Pinpoint the cell where the given text exists, returning its [X, Y] midpoint coordinate. 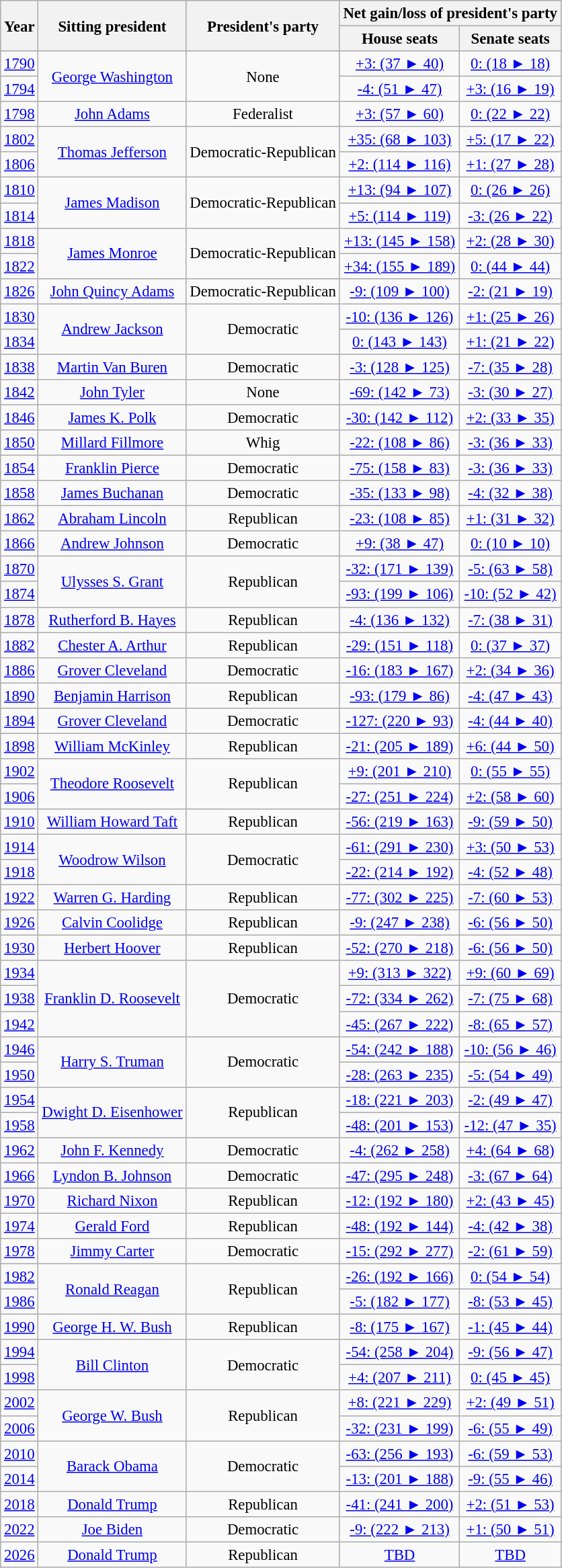
Year [19, 26]
Calvin Coolidge [112, 923]
Andrew Jackson [112, 329]
-16: (183 ► 167) [399, 670]
1986 [19, 1302]
2002 [19, 1403]
-10: (52 ► 42) [510, 595]
0: (143 ► 143) [399, 342]
-4: (47 ► 43) [510, 696]
-21: (205 ► 189) [399, 746]
1794 [19, 89]
Federalist [263, 114]
1866 [19, 544]
1894 [19, 721]
1998 [19, 1378]
2022 [19, 1530]
+1: (21 ► 22) [510, 342]
James Monroe [112, 253]
Sitting president [112, 26]
-32: (231 ► 199) [399, 1428]
James Buchanan [112, 493]
-9: (55 ► 46) [510, 1479]
Franklin D. Roosevelt [112, 999]
1926 [19, 923]
-7: (38 ► 31) [510, 620]
-4: (32 ► 38) [510, 493]
+2: (28 ► 30) [510, 241]
-45: (267 ► 222) [399, 1024]
-27: (251 ► 224) [399, 796]
1854 [19, 468]
+3: (57 ► 60) [399, 114]
Lyndon B. Johnson [112, 1175]
1870 [19, 569]
Benjamin Harrison [112, 696]
-10: (136 ► 126) [399, 317]
Joe Biden [112, 1530]
-28: (263 ► 235) [399, 1075]
+5: (114 ► 119) [399, 216]
2014 [19, 1479]
Whig [263, 443]
Theodore Roosevelt [112, 784]
-72: (334 ► 262) [399, 999]
-4: (42 ► 38) [510, 1226]
-9: (59 ► 50) [510, 822]
Woodrow Wilson [112, 860]
+35: (68 ► 103) [399, 140]
1970 [19, 1201]
+8: (221 ► 229) [399, 1403]
-29: (151 ► 118) [399, 645]
1830 [19, 317]
+1: (50 ► 51) [510, 1530]
-35: (133 ► 98) [399, 493]
1846 [19, 417]
-3: (26 ► 22) [510, 216]
1850 [19, 443]
1954 [19, 1100]
1978 [19, 1251]
1938 [19, 999]
-61: (291 ► 230) [399, 848]
2006 [19, 1428]
John Tyler [112, 393]
-69: (142 ► 73) [399, 393]
1962 [19, 1151]
George Washington [112, 77]
-32: (171 ► 139) [399, 569]
1882 [19, 645]
Richard Nixon [112, 1201]
+4: (64 ► 68) [510, 1151]
+9: (38 ► 47) [399, 544]
1818 [19, 241]
-52: (270 ► 218) [399, 948]
Ronald Reagan [112, 1289]
1958 [19, 1125]
0: (26 ► 26) [510, 190]
-3: (67 ► 64) [510, 1175]
-4: (136 ► 132) [399, 620]
-4: (44 ► 40) [510, 721]
Barack Obama [112, 1467]
Rutherford B. Hayes [112, 620]
-63: (256 ► 193) [399, 1454]
1910 [19, 822]
0: (10 ► 10) [510, 544]
1826 [19, 291]
1814 [19, 216]
1890 [19, 696]
Jimmy Carter [112, 1251]
-54: (242 ► 188) [399, 1049]
-5: (182 ► 177) [399, 1302]
1858 [19, 493]
-7: (75 ► 68) [510, 999]
Harry S. Truman [112, 1062]
-9: (109 ► 100) [399, 291]
Herbert Hoover [112, 948]
-5: (63 ► 58) [510, 569]
1810 [19, 190]
1790 [19, 64]
-7: (60 ► 53) [510, 898]
1874 [19, 595]
-30: (142 ► 112) [399, 417]
-2: (21 ► 19) [510, 291]
1834 [19, 342]
John F. Kennedy [112, 1151]
-3: (128 ► 125) [399, 367]
-1: (45 ► 44) [510, 1327]
1862 [19, 519]
-4: (262 ► 258) [399, 1151]
1950 [19, 1075]
2026 [19, 1555]
James K. Polk [112, 417]
1994 [19, 1352]
-10: (56 ► 46) [510, 1049]
2010 [19, 1454]
1806 [19, 165]
-93: (179 ► 86) [399, 696]
Thomas Jefferson [112, 152]
Net gain/loss of president's party [450, 13]
Andrew Johnson [112, 544]
1990 [19, 1327]
1802 [19, 140]
-22: (214 ► 192) [399, 872]
+3: (50 ► 53) [510, 848]
-6: (59 ► 53) [510, 1454]
+2: (51 ► 53) [510, 1504]
James Madison [112, 203]
President's party [263, 26]
1886 [19, 670]
1922 [19, 898]
William McKinley [112, 746]
1914 [19, 848]
-5: (54 ► 49) [510, 1075]
1918 [19, 872]
-127: (220 ► 93) [399, 721]
-23: (108 ► 85) [399, 519]
George H. W. Bush [112, 1327]
1838 [19, 367]
+1: (27 ► 28) [510, 165]
-6: (55 ► 49) [510, 1428]
0: (37 ► 37) [510, 645]
-48: (192 ► 144) [399, 1226]
-2: (61 ► 59) [510, 1251]
Abraham Lincoln [112, 519]
-54: (258 ► 204) [399, 1352]
1982 [19, 1277]
Martin Van Buren [112, 367]
-8: (65 ► 57) [510, 1024]
-9: (222 ► 213) [399, 1530]
-47: (295 ► 248) [399, 1175]
+1: (25 ► 26) [510, 317]
-77: (302 ► 225) [399, 898]
+3: (16 ► 19) [510, 89]
-3: (30 ► 27) [510, 393]
Franklin Pierce [112, 468]
1842 [19, 393]
0: (18 ► 18) [510, 64]
-2: (49 ► 47) [510, 1100]
John Adams [112, 114]
Chester A. Arthur [112, 645]
+9: (201 ► 210) [399, 772]
2018 [19, 1504]
George W. Bush [112, 1415]
William Howard Taft [112, 822]
-41: (241 ► 200) [399, 1504]
-12: (47 ► 35) [510, 1125]
-22: (108 ► 86) [399, 443]
Bill Clinton [112, 1364]
-75: (158 ► 83) [399, 468]
John Quincy Adams [112, 291]
-9: (247 ► 238) [399, 923]
1822 [19, 266]
1898 [19, 746]
0: (45 ► 45) [510, 1378]
Warren G. Harding [112, 898]
Senate seats [510, 39]
+5: (17 ► 22) [510, 140]
+9: (313 ► 322) [399, 974]
-4: (51 ► 47) [399, 89]
1798 [19, 114]
+6: (44 ► 50) [510, 746]
+4: (207 ► 211) [399, 1378]
+1: (31 ► 32) [510, 519]
+13: (94 ► 107) [399, 190]
0: (54 ► 54) [510, 1277]
Millard Fillmore [112, 443]
Dwight D. Eisenhower [112, 1112]
+2: (34 ► 36) [510, 670]
1942 [19, 1024]
-8: (53 ► 45) [510, 1302]
+9: (60 ► 69) [510, 974]
0: (22 ► 22) [510, 114]
+13: (145 ► 158) [399, 241]
+2: (114 ► 116) [399, 165]
1966 [19, 1175]
+2: (33 ► 35) [510, 417]
-93: (199 ► 106) [399, 595]
+2: (49 ► 51) [510, 1403]
-4: (52 ► 48) [510, 872]
House seats [399, 39]
-8: (175 ► 167) [399, 1327]
-18: (221 ► 203) [399, 1100]
1974 [19, 1226]
1946 [19, 1049]
-15: (292 ► 277) [399, 1251]
+2: (43 ► 45) [510, 1201]
Gerald Ford [112, 1226]
-7: (35 ► 28) [510, 367]
1878 [19, 620]
-48: (201 ► 153) [399, 1125]
0: (55 ► 55) [510, 772]
1902 [19, 772]
1934 [19, 974]
-56: (219 ► 163) [399, 822]
0: (44 ► 44) [510, 266]
1930 [19, 948]
Ulysses S. Grant [112, 582]
1906 [19, 796]
-12: (192 ► 180) [399, 1201]
+3: (37 ► 40) [399, 64]
-9: (56 ► 47) [510, 1352]
-13: (201 ► 188) [399, 1479]
-26: (192 ► 166) [399, 1277]
+2: (58 ► 60) [510, 796]
+34: (155 ► 189) [399, 266]
